Output the [X, Y] coordinate of the center of the cell containing the given text.  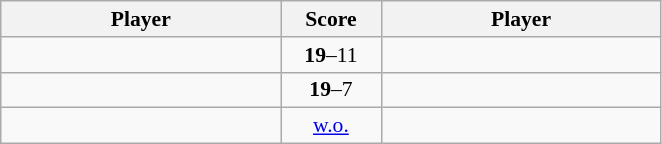
19–7 [331, 90]
w.o. [331, 126]
19–11 [331, 55]
Score [331, 19]
